Return [X, Y] of the center of cell containing provided text 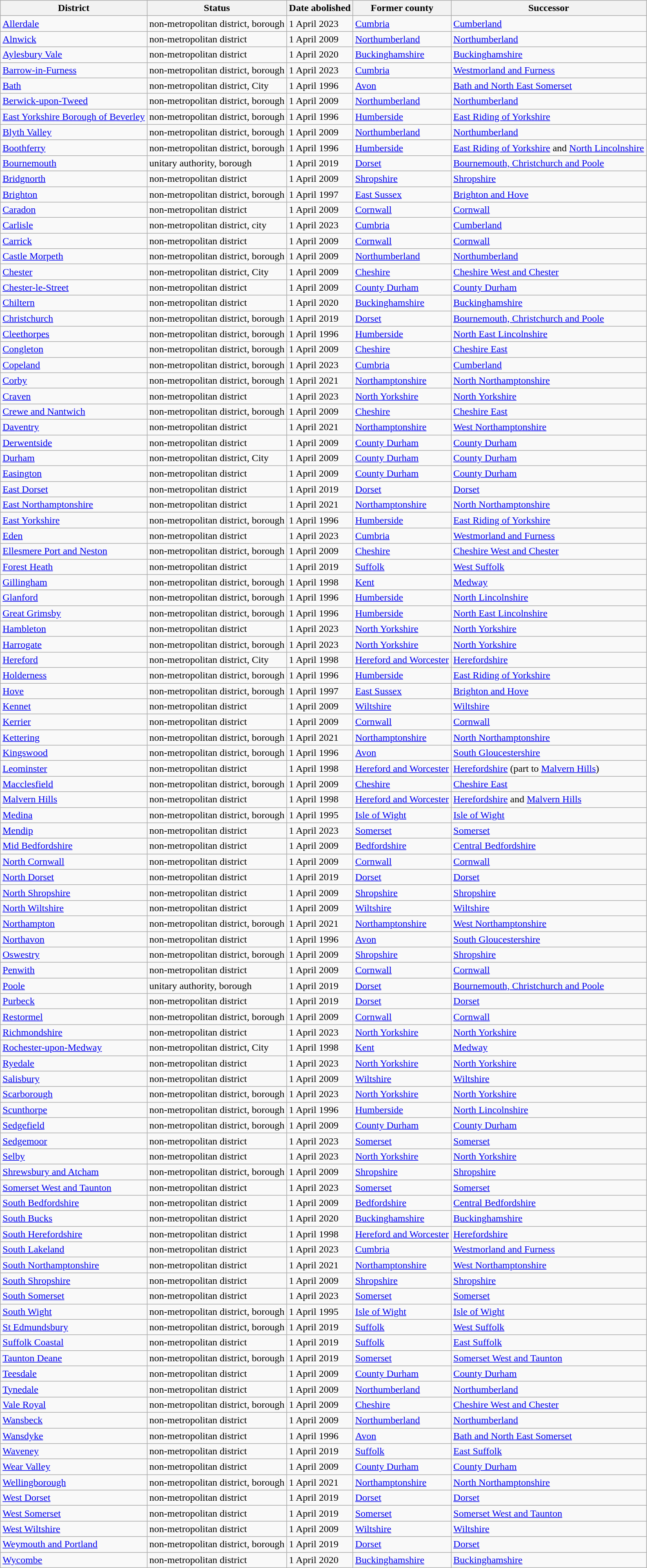
Wear Valley [74, 1467]
Weymouth and Portland [74, 1544]
Former county [402, 8]
Wansdyke [74, 1435]
Medina [74, 815]
Gillingham [74, 582]
Date abolished [320, 8]
South Shropshire [74, 1281]
Herefordshire (part to Malvern Hills) [549, 769]
South Somerset [74, 1296]
North Dorset [74, 877]
Northampton [74, 923]
Kennet [74, 707]
Copeland [74, 365]
Teesdale [74, 1374]
St Edmundsbury [74, 1327]
Craven [74, 396]
Eden [74, 536]
Shrewsbury and Atcham [74, 1172]
Wellingborough [74, 1482]
Chester [74, 272]
Derwentside [74, 442]
Hambleton [74, 629]
Barrow-in-Furness [74, 70]
Castle Morpeth [74, 256]
Corby [74, 380]
Brighton [74, 194]
Holderness [74, 675]
Berwick-upon-Tweed [74, 101]
Bournemouth [74, 163]
Suffolk Coastal [74, 1343]
Mid Bedfordshire [74, 846]
Status [217, 8]
Kerrier [74, 722]
Crewe and Nantwich [74, 411]
Waveney [74, 1451]
South Northamptonshire [74, 1265]
District [74, 8]
Sedgemoor [74, 1141]
Easington [74, 474]
Sedgefield [74, 1125]
West Somerset [74, 1513]
South Lakeland [74, 1250]
Poole [74, 986]
Aylesbury Vale [74, 55]
Wycombe [74, 1560]
Durham [74, 458]
Oswestry [74, 955]
Chiltern [74, 303]
Northavon [74, 939]
Kingswood [74, 753]
Malvern Hills [74, 799]
South Bedfordshire [74, 1203]
Rochester-upon-Medway [74, 1048]
Mendip [74, 830]
East Yorkshire [74, 520]
North Shropshire [74, 892]
Forest Heath [74, 567]
East Dorset [74, 489]
Christchurch [74, 318]
Harrogate [74, 644]
Blyth Valley [74, 132]
non-metropolitan district, city [217, 225]
Alnwick [74, 39]
Purbeck [74, 1001]
Caradon [74, 210]
Successor [549, 8]
West Dorset [74, 1498]
North Cornwall [74, 861]
Glanford [74, 598]
Hereford [74, 660]
Bridgnorth [74, 179]
Selby [74, 1156]
East Yorkshire Borough of Beverley [74, 117]
Cleethorpes [74, 334]
East Riding of Yorkshire and North Lincolnshire [549, 148]
Ellesmere Port and Neston [74, 551]
South Herefordshire [74, 1234]
Penwith [74, 970]
Richmondshire [74, 1032]
Taunton Deane [74, 1358]
Herefordshire and Malvern Hills [549, 799]
Wansbeck [74, 1420]
Bath [74, 86]
West Wiltshire [74, 1529]
Vale Royal [74, 1405]
Allerdale [74, 24]
Scunthorpe [74, 1110]
Congleton [74, 349]
Daventry [74, 427]
Macclesfield [74, 784]
Scarborough [74, 1094]
Ryedale [74, 1063]
South Bucks [74, 1219]
Kettering [74, 738]
Great Grimsby [74, 613]
Restormel [74, 1017]
Hove [74, 691]
Chester-le-Street [74, 287]
Carlisle [74, 225]
Boothferry [74, 148]
Leominster [74, 769]
Salisbury [74, 1079]
East Northamptonshire [74, 505]
Carrick [74, 241]
North Wiltshire [74, 908]
Tynedale [74, 1389]
South Wight [74, 1312]
